Identify which cell holds the provided text, then report its (X, Y) central coordinate. 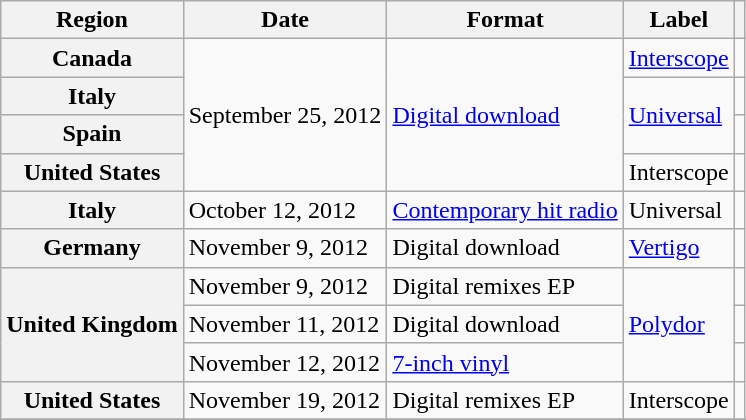
September 25, 2012 (285, 115)
7-inch vinyl (505, 362)
Germany (92, 248)
Region (92, 20)
Spain (92, 134)
Format (505, 20)
Polydor (678, 324)
United Kingdom (92, 324)
Canada (92, 58)
November 12, 2012 (285, 362)
October 12, 2012 (285, 210)
Vertigo (678, 248)
November 11, 2012 (285, 324)
Contemporary hit radio (505, 210)
Date (285, 20)
November 19, 2012 (285, 400)
Label (678, 20)
